Return the [x, y] coordinate for the center point of the cell that contains the specified text.  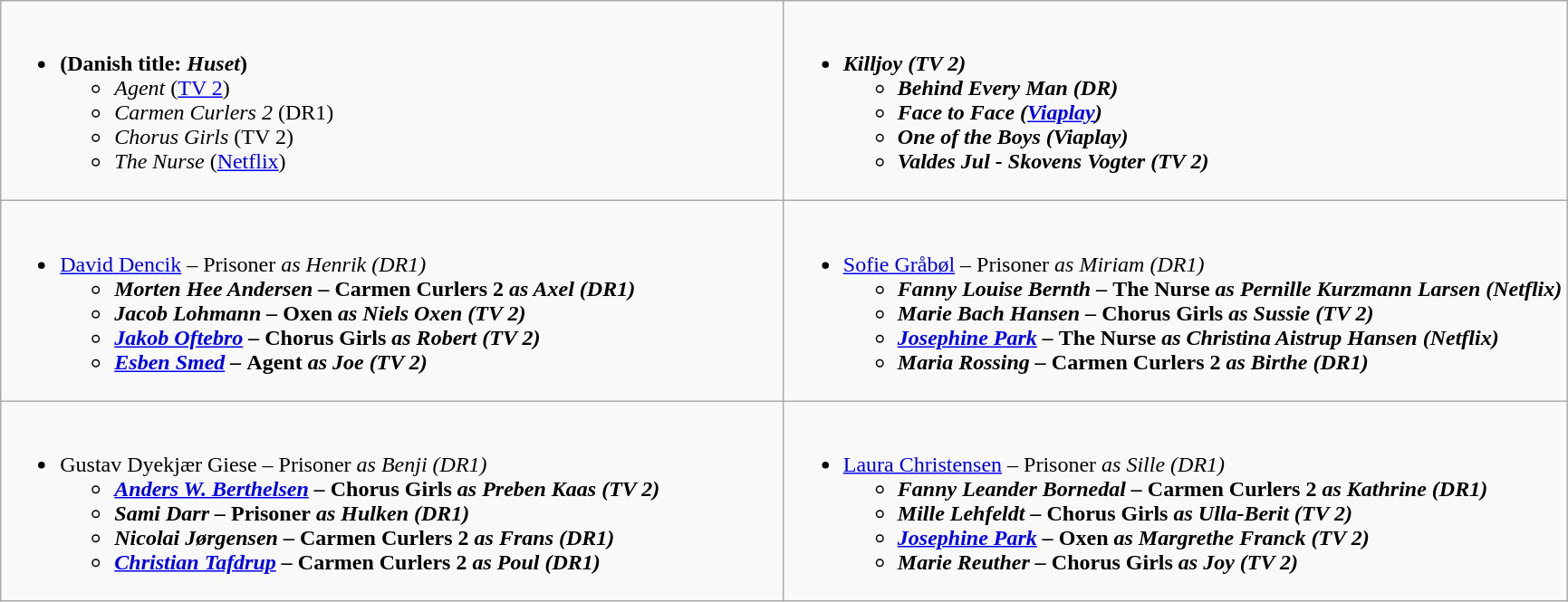
Killjoy (TV 2)Behind Every Man (DR)Face to Face (Viaplay)One of the Boys (Viaplay)Valdes Jul - Skovens Vogter (TV 2) [1176, 101]
(Danish title: Huset)Agent (TV 2)Carmen Curlers 2 (DR1)Chorus Girls (TV 2)The Nurse (Netflix) [393, 101]
